Extract the [X, Y] coordinate from the center of the cell holding the provided text.  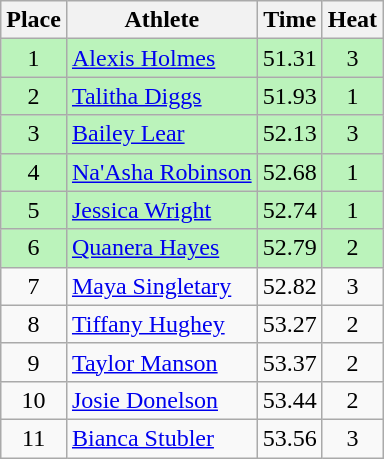
52.82 [290, 286]
6 [34, 248]
Quanera Hayes [162, 248]
51.31 [290, 58]
8 [34, 324]
53.37 [290, 362]
53.56 [290, 438]
4 [34, 172]
Josie Donelson [162, 400]
Jessica Wright [162, 210]
Taylor Manson [162, 362]
Time [290, 20]
52.74 [290, 210]
51.93 [290, 96]
Bianca Stubler [162, 438]
52.79 [290, 248]
Na'Asha Robinson [162, 172]
Place [34, 20]
Athlete [162, 20]
7 [34, 286]
Alexis Holmes [162, 58]
Maya Singletary [162, 286]
Heat [352, 20]
10 [34, 400]
Talitha Diggs [162, 96]
Bailey Lear [162, 134]
53.44 [290, 400]
53.27 [290, 324]
52.13 [290, 134]
Tiffany Hughey [162, 324]
9 [34, 362]
5 [34, 210]
11 [34, 438]
52.68 [290, 172]
